Capture the cell that displays the provided text and extract its (x, y) central coordinate. 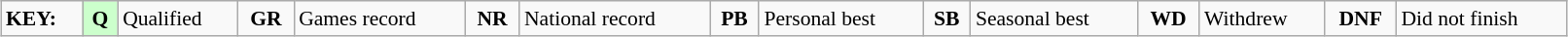
NR (492, 18)
SB (947, 18)
Qualified (178, 18)
Withdrew (1263, 18)
Personal best (840, 18)
KEY: (42, 18)
GR (267, 18)
National record (615, 18)
Seasonal best (1054, 18)
Games record (379, 18)
WD (1168, 18)
Did not finish (1481, 18)
PB (735, 18)
Q (100, 18)
DNF (1361, 18)
